From the cell containing the given text, extract its center point as (x, y) coordinate. 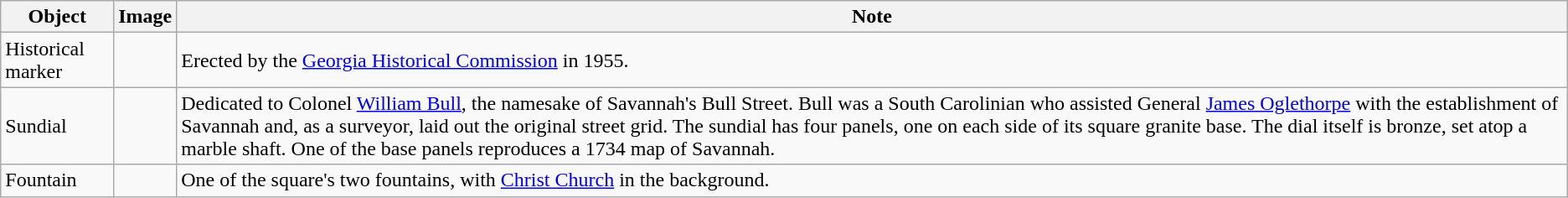
Historical marker (57, 60)
One of the square's two fountains, with Christ Church in the background. (873, 180)
Image (146, 17)
Sundial (57, 126)
Fountain (57, 180)
Note (873, 17)
Erected by the Georgia Historical Commission in 1955. (873, 60)
Object (57, 17)
